Return the (x, y) coordinate for the center point of the cell that contains the specified text.  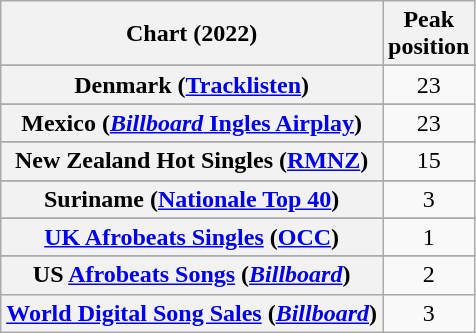
Peakposition (429, 34)
Suriname (Nationale Top 40) (192, 199)
15 (429, 161)
1 (429, 237)
Chart (2022) (192, 34)
Denmark (Tracklisten) (192, 85)
Mexico (Billboard Ingles Airplay) (192, 123)
New Zealand Hot Singles (RMNZ) (192, 161)
2 (429, 275)
US Afrobeats Songs (Billboard) (192, 275)
World Digital Song Sales (Billboard) (192, 313)
UK Afrobeats Singles (OCC) (192, 237)
